Search for the cell housing the specified text and yield its (X, Y) center coordinate. 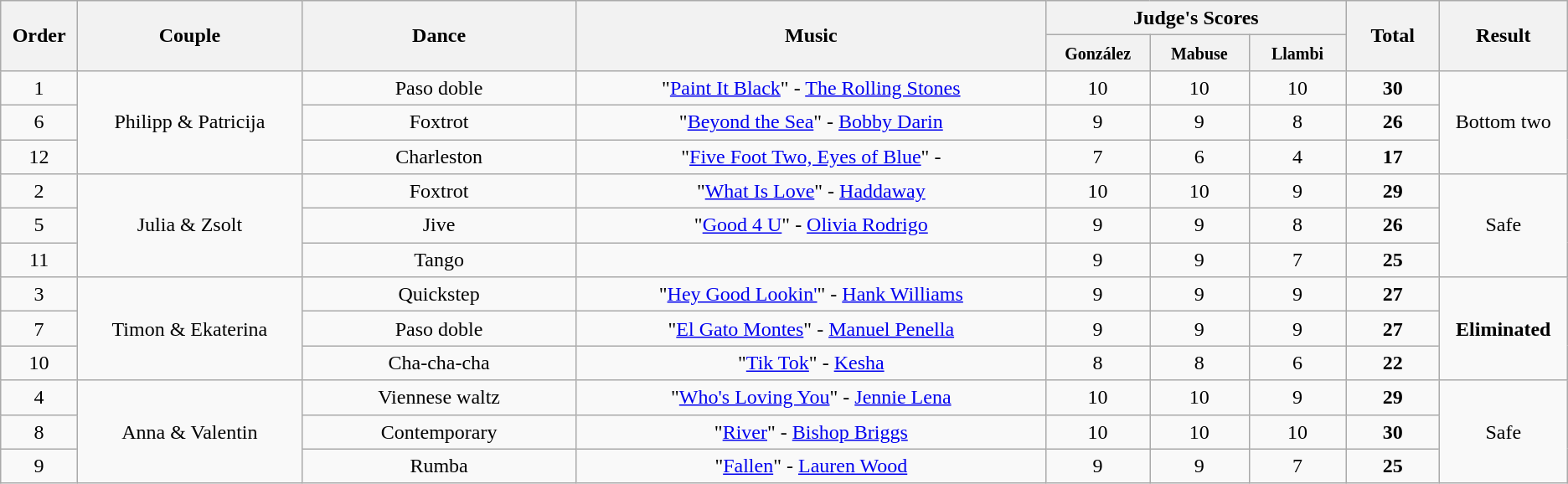
Viennese waltz (439, 397)
Couple (189, 36)
Rumba (439, 466)
"Hey Good Lookin'" - Hank Williams (811, 295)
Dance (439, 36)
"Good 4 U" - Olivia Rodrigo (811, 226)
Order (39, 36)
Timon & Ekaterina (189, 328)
Music (811, 36)
5 (39, 226)
Jive (439, 226)
Quickstep (439, 295)
"Fallen" - Lauren Wood (811, 466)
Anna & Valentin (189, 432)
Tango (439, 260)
"Five Foot Two, Eyes of Blue" - (811, 156)
"What Is Love" - Haddaway (811, 191)
"Who's Loving You" - Jennie Lena (811, 397)
González (1098, 54)
Eliminated (1503, 328)
Judge's Scores (1196, 18)
"El Gato Montes" - Manuel Penella (811, 328)
"River" - Bishop Briggs (811, 432)
Total (1392, 36)
Philipp & Patricija (189, 122)
"Paint It Black" - The Rolling Stones (811, 87)
12 (39, 156)
Contemporary (439, 432)
Cha-cha-cha (439, 363)
Result (1503, 36)
"Tik Tok" - Kesha (811, 363)
11 (39, 260)
"Beyond the Sea" - Bobby Darin (811, 122)
3 (39, 295)
17 (1392, 156)
Mabuse (1199, 54)
1 (39, 87)
Charleston (439, 156)
2 (39, 191)
Julia & Zsolt (189, 226)
Bottom two (1503, 122)
Llambi (1297, 54)
22 (1392, 363)
